Search for the cell housing the specified text and yield its [X, Y] center coordinate. 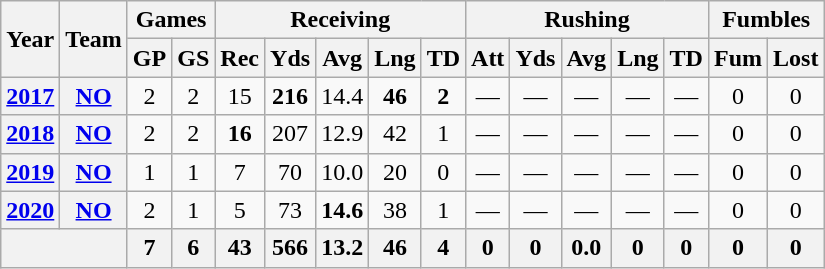
15 [240, 96]
2020 [30, 210]
207 [290, 134]
12.9 [342, 134]
Rec [240, 58]
GS [194, 58]
5 [240, 210]
73 [290, 210]
43 [240, 248]
Year [30, 39]
Team [94, 39]
38 [395, 210]
216 [290, 96]
14.6 [342, 210]
0.0 [586, 248]
20 [395, 172]
4 [443, 248]
16 [240, 134]
566 [290, 248]
2018 [30, 134]
Fum [738, 58]
Lost [796, 58]
Fumbles [766, 20]
Att [488, 58]
Games [170, 20]
13.2 [342, 248]
Receiving [340, 20]
2019 [30, 172]
Rushing [588, 20]
2017 [30, 96]
10.0 [342, 172]
70 [290, 172]
GP [149, 58]
6 [194, 248]
14.4 [342, 96]
42 [395, 134]
